Return the [x, y] coordinate for the center point of the cell that contains the specified text.  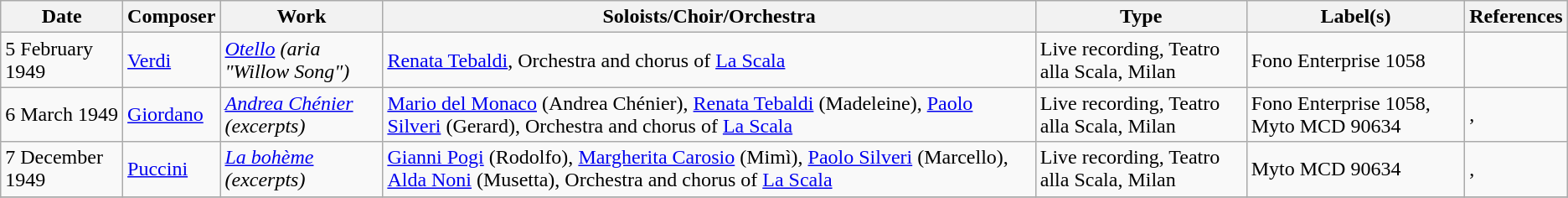
Soloists/Choir/Orchestra [709, 17]
References [1516, 17]
Fono Enterprise 1058, Myto MCD 90634 [1355, 114]
7 December 1949 [62, 169]
5 February 1949 [62, 60]
Work [302, 17]
Andrea Chénier (excerpts) [302, 114]
Label(s) [1355, 17]
Giordano [172, 114]
6 March 1949 [62, 114]
Type [1141, 17]
Otello (aria "Willow Song") [302, 60]
Composer [172, 17]
Gianni Pogi (Rodolfo), Margherita Carosio (Mimì), Paolo Silveri (Marcello), Alda Noni (Musetta), Orchestra and chorus of La Scala [709, 169]
Date [62, 17]
Mario del Monaco (Andrea Chénier), Renata Tebaldi (Madeleine), Paolo Silveri (Gerard), Orchestra and chorus of La Scala [709, 114]
Myto MCD 90634 [1355, 169]
Verdi [172, 60]
Renata Tebaldi, Orchestra and chorus of La Scala [709, 60]
La bohème (excerpts) [302, 169]
Fono Enterprise 1058 [1355, 60]
Puccini [172, 169]
